Find where the given text appears and provide that cell's center as [X, Y] coordinate. 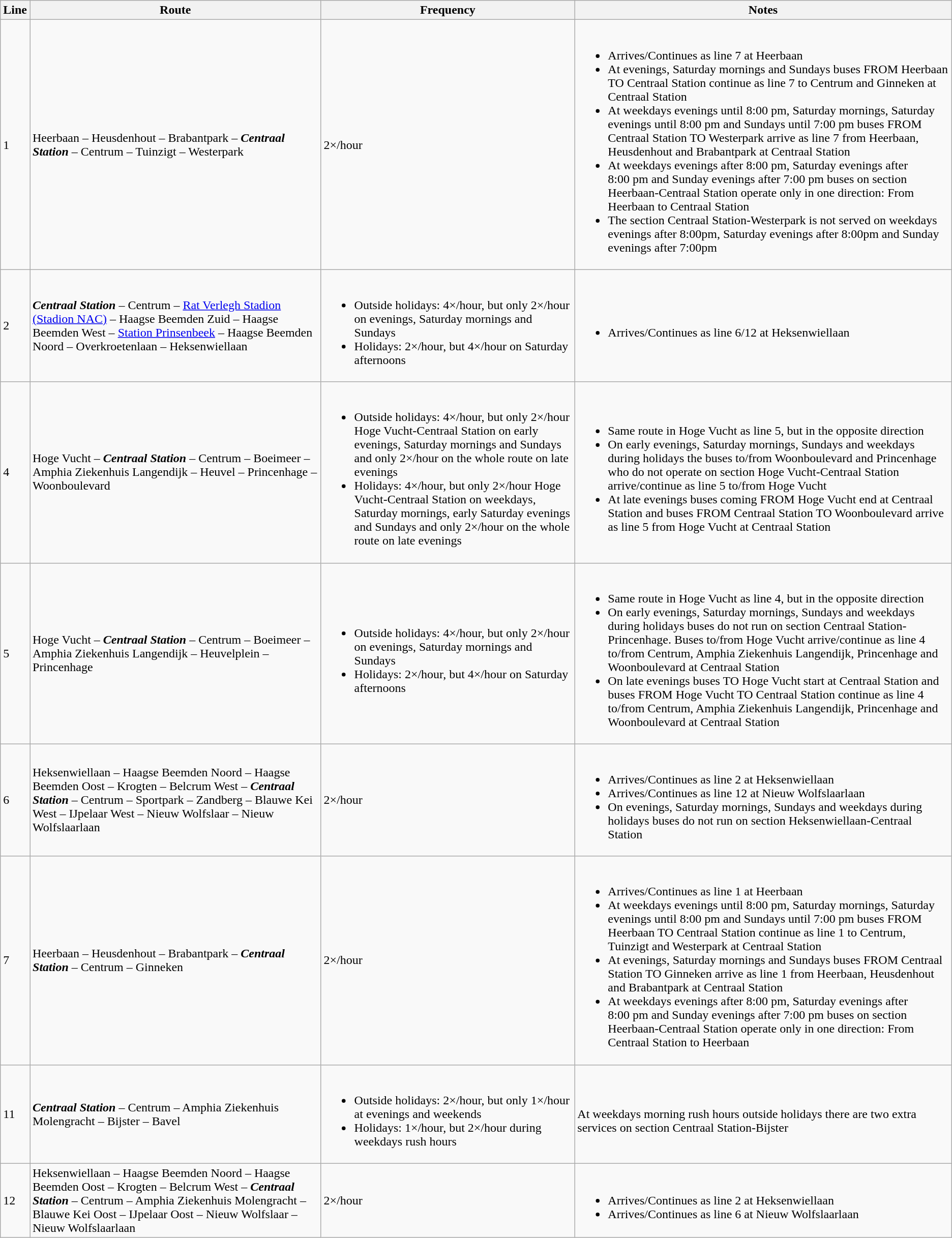
Heerbaan – Heusdenhout – Brabantpark – Centraal Station – Centrum – Tuinzigt – Westerpark [175, 144]
11 [15, 1114]
Route [175, 10]
Arrives/Continues as line 2 at HeksenwiellaanArrives/Continues as line 6 at Nieuw Wolfslaarlaan [763, 1200]
Heerbaan – Heusdenhout – Brabantpark – Centraal Station – Centrum – Ginneken [175, 960]
Hoge Vucht – Centraal Station – Centrum – Boeimeer – Amphia Ziekenhuis Langendijk – Heuvel – Princenhage – Woonboulevard [175, 472]
7 [15, 960]
5 [15, 653]
6 [15, 800]
Outside holidays: 2×/hour, but only 1×/hour at evenings and weekendsHolidays: 1×/hour, but 2×/hour during weekdays rush hours [448, 1114]
Hoge Vucht – Centraal Station – Centrum – Boeimeer – Amphia Ziekenhuis Langendijk – Heuvelplein – Princenhage [175, 653]
Notes [763, 10]
Line [15, 10]
At weekdays morning rush hours outside holidays there are two extra services on section Centraal Station-Bijster [763, 1114]
2 [15, 325]
Centraal Station – Centrum – Amphia Ziekenhuis Molengracht – Bijster – Bavel [175, 1114]
Frequency [448, 10]
12 [15, 1200]
4 [15, 472]
Arrives/Continues as line 6/12 at Heksenwiellaan [763, 325]
1 [15, 144]
